Identify which cell holds the provided text, then report its [X, Y] central coordinate. 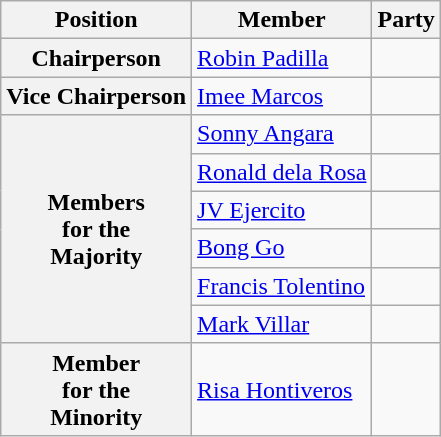
Memberfor theMinority [96, 389]
Party [406, 20]
Chairperson [96, 58]
Robin Padilla [282, 58]
Bong Go [282, 248]
Sonny Angara [282, 134]
Mark Villar [282, 324]
Vice Chairperson [96, 96]
Francis Tolentino [282, 286]
JV Ejercito [282, 210]
Ronald dela Rosa [282, 172]
Imee Marcos [282, 96]
Member [282, 20]
Risa Hontiveros [282, 389]
Membersfor theMajority [96, 229]
Position [96, 20]
